From the cell containing the given text, extract its center point as [x, y] coordinate. 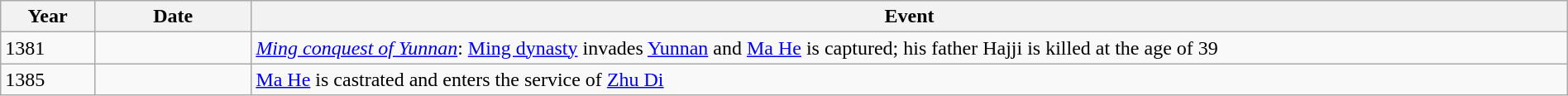
Ma He is castrated and enters the service of Zhu Di [910, 79]
Ming conquest of Yunnan: Ming dynasty invades Yunnan and Ma He is captured; his father Hajji is killed at the age of 39 [910, 48]
Date [172, 17]
1381 [48, 48]
Event [910, 17]
1385 [48, 79]
Year [48, 17]
